From the cell containing the given text, extract its center point as [x, y] coordinate. 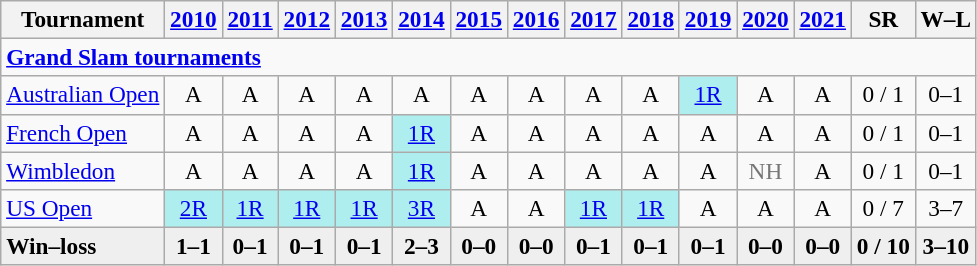
2020 [766, 19]
2013 [364, 19]
2015 [478, 19]
2018 [650, 19]
2010 [194, 19]
2016 [536, 19]
NH [766, 170]
0 / 10 [883, 246]
2R [194, 208]
2011 [250, 19]
2019 [708, 19]
2014 [422, 19]
US Open [83, 208]
2017 [594, 19]
French Open [83, 133]
3–10 [946, 246]
2–3 [422, 246]
3R [422, 208]
Win–loss [83, 246]
2021 [822, 19]
Tournament [83, 19]
3–7 [946, 208]
Australian Open [83, 95]
Grand Slam tournaments [489, 57]
2012 [306, 19]
W–L [946, 19]
0 / 7 [883, 208]
Wimbledon [83, 170]
1–1 [194, 246]
SR [883, 19]
